From the cell containing the given text, extract its center point as [X, Y] coordinate. 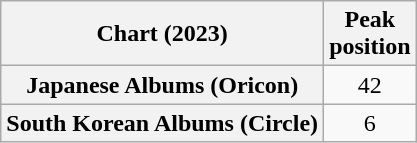
South Korean Albums (Circle) [162, 123]
42 [370, 85]
Japanese Albums (Oricon) [162, 85]
6 [370, 123]
Chart (2023) [162, 34]
Peakposition [370, 34]
